Output the [X, Y] coordinate of the center of the cell containing the given text.  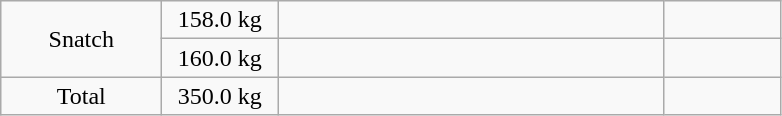
160.0 kg [220, 58]
Snatch [82, 39]
350.0 kg [220, 96]
158.0 kg [220, 20]
Total [82, 96]
